Return [X, Y] of the center of cell containing provided text 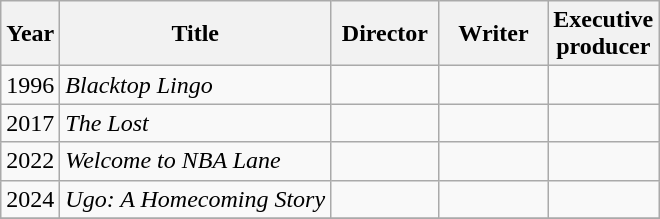
2022 [30, 161]
Writer [494, 34]
2017 [30, 123]
Executiveproducer [604, 34]
Welcome to NBA Lane [196, 161]
Blacktop Lingo [196, 85]
The Lost [196, 123]
2024 [30, 199]
Title [196, 34]
Director [386, 34]
Year [30, 34]
1996 [30, 85]
Ugo: A Homecoming Story [196, 199]
